Identify which cell holds the provided text, then report its (X, Y) central coordinate. 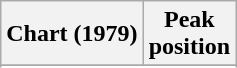
Chart (1979) (72, 34)
Peakposition (189, 34)
